Scan for the cell matching the given text and deliver its (x, y) coordinate at center. 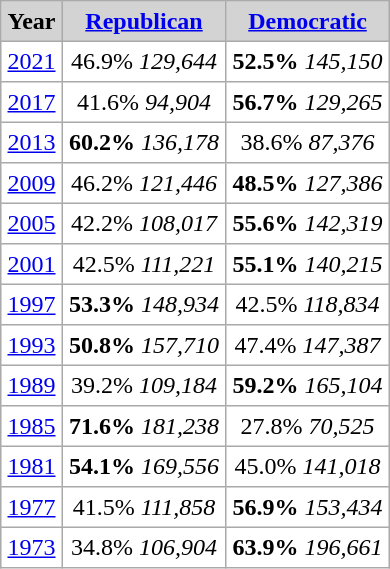
55.6% 142,319 (308, 223)
Republican (144, 21)
1977 (32, 507)
42.5% 118,834 (308, 304)
38.6% 87,376 (308, 142)
42.2% 108,017 (144, 223)
55.1% 140,215 (308, 264)
34.8% 106,904 (144, 547)
1981 (32, 466)
1985 (32, 426)
47.4% 147,387 (308, 345)
54.1% 169,556 (144, 466)
1993 (32, 345)
46.2% 121,446 (144, 183)
45.0% 141,018 (308, 466)
50.8% 157,710 (144, 345)
Democratic (308, 21)
27.8% 70,525 (308, 426)
41.6% 94,904 (144, 102)
2021 (32, 61)
53.3% 148,934 (144, 304)
2005 (32, 223)
2013 (32, 142)
1973 (32, 547)
2009 (32, 183)
1989 (32, 385)
56.9% 153,434 (308, 507)
41.5% 111,858 (144, 507)
48.5% 127,386 (308, 183)
63.9% 196,661 (308, 547)
59.2% 165,104 (308, 385)
1997 (32, 304)
42.5% 111,221 (144, 264)
Year (32, 21)
60.2% 136,178 (144, 142)
52.5% 145,150 (308, 61)
56.7% 129,265 (308, 102)
2001 (32, 264)
2017 (32, 102)
46.9% 129,644 (144, 61)
39.2% 109,184 (144, 385)
71.6% 181,238 (144, 426)
